Identify which cell holds the provided text, then report its (X, Y) central coordinate. 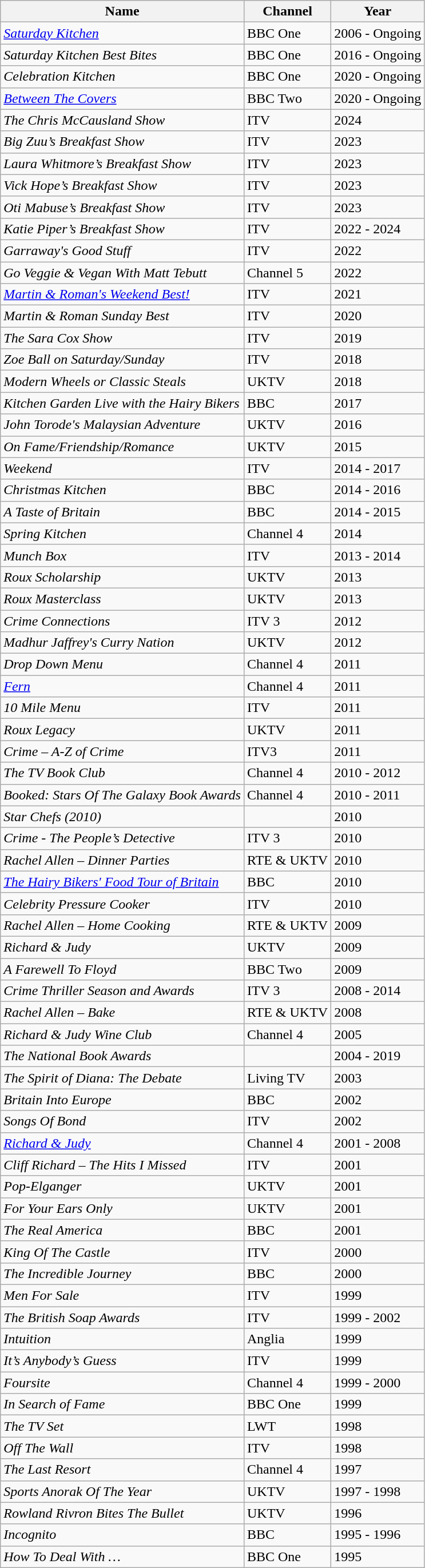
Sports Anorak Of The Year (122, 1491)
Katie Piper’s Breakfast Show (122, 229)
Celebration Kitchen (122, 77)
Spring Kitchen (122, 534)
Rachel Allen – Bake (122, 1013)
2014 - 2016 (378, 490)
Crime Thriller Season and Awards (122, 991)
Between The Covers (122, 98)
Martin & Roman Sunday Best (122, 316)
A Farewell To Floyd (122, 969)
2008 - 2014 (378, 991)
The Last Resort (122, 1470)
Pop-Elganger (122, 1187)
1995 - 1996 (378, 1535)
Roux Masterclass (122, 599)
2010 - 2011 (378, 795)
Kitchen Garden Live with the Hairy Bikers (122, 403)
2020 (378, 316)
Booked: Stars Of The Galaxy Book Awards (122, 795)
Britain Into Europe (122, 1100)
2016 - Ongoing (378, 55)
Songs Of Bond (122, 1121)
Anglia (287, 1339)
2008 (378, 1013)
1997 (378, 1470)
The Real America (122, 1230)
1999 - 2002 (378, 1317)
Garraway's Good Stuff (122, 250)
The TV Book Club (122, 773)
For Your Ears Only (122, 1208)
Richard & Judy Wine Club (122, 1034)
1996 (378, 1513)
Name (122, 11)
Zoe Ball on Saturday/Sunday (122, 360)
A Taste of Britain (122, 512)
The TV Set (122, 1426)
It’s Anybody’s Guess (122, 1361)
Crime – A-Z of Crime (122, 751)
John Torode's Malaysian Adventure (122, 425)
2024 (378, 120)
Intuition (122, 1339)
The Spirit of Diana: The Debate (122, 1078)
2014 (378, 534)
Crime Connections (122, 620)
Saturday Kitchen Best Bites (122, 55)
2014 - 2015 (378, 512)
1997 - 1998 (378, 1491)
2015 (378, 447)
Roux Scholarship (122, 577)
Rachel Allen – Dinner Parties (122, 860)
Oti Mabuse’s Breakfast Show (122, 207)
Big Zuu’s Breakfast Show (122, 142)
Rachel Allen – Home Cooking (122, 925)
Vick Hope’s Breakfast Show (122, 185)
Men For Sale (122, 1295)
How To Deal With … (122, 1557)
Madhur Jaffrey's Curry Nation (122, 643)
The Chris McCausland Show (122, 120)
Modern Wheels or Classic Steals (122, 381)
Saturday Kitchen (122, 33)
Year (378, 11)
1995 (378, 1557)
Laura Whitmore’s Breakfast Show (122, 164)
The British Soap Awards (122, 1317)
Channel (287, 11)
2017 (378, 403)
2014 - 2017 (378, 468)
2013 - 2014 (378, 555)
2003 (378, 1078)
Christmas Kitchen (122, 490)
2021 (378, 295)
Channel 5 (287, 273)
2006 - Ongoing (378, 33)
Off The Wall (122, 1448)
The Hairy Bikers' Food Tour of Britain (122, 882)
2022 - 2024 (378, 229)
Living TV (287, 1078)
The National Book Awards (122, 1056)
2010 - 2012 (378, 773)
ITV3 (287, 751)
The Sara Cox Show (122, 338)
2016 (378, 425)
2005 (378, 1034)
Roux Legacy (122, 730)
Cliff Richard – The Hits I Missed (122, 1165)
10 Mile Menu (122, 708)
On Fame/Friendship/Romance (122, 447)
The Incredible Journey (122, 1273)
Rowland Rivron Bites The Bullet (122, 1513)
Go Veggie & Vegan With Matt Tebutt (122, 273)
King Of The Castle (122, 1252)
Martin & Roman's Weekend Best! (122, 295)
LWT (287, 1426)
2019 (378, 338)
1999 - 2000 (378, 1383)
In Search of Fame (122, 1404)
Incognito (122, 1535)
Star Chefs (2010) (122, 817)
Crime - The People’s Detective (122, 838)
Foursite (122, 1383)
Drop Down Menu (122, 664)
Munch Box (122, 555)
Fern (122, 686)
2004 - 2019 (378, 1056)
Celebrity Pressure Cooker (122, 904)
2001 - 2008 (378, 1143)
Weekend (122, 468)
